For the text-containing cell, return its midpoint in [X, Y] coordinate format. 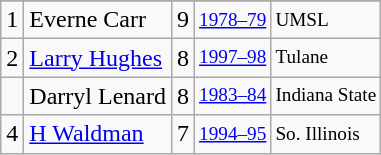
Larry Hughes [98, 58]
UMSL [326, 20]
1983–84 [233, 96]
Tulane [326, 58]
H Waldman [98, 134]
Indiana State [326, 96]
2 [12, 58]
1978–79 [233, 20]
Everne Carr [98, 20]
Darryl Lenard [98, 96]
1994–95 [233, 134]
4 [12, 134]
So. Illinois [326, 134]
7 [182, 134]
1 [12, 20]
9 [182, 20]
1997–98 [233, 58]
